Pinpoint the cell where the given text exists, returning its (X, Y) midpoint coordinate. 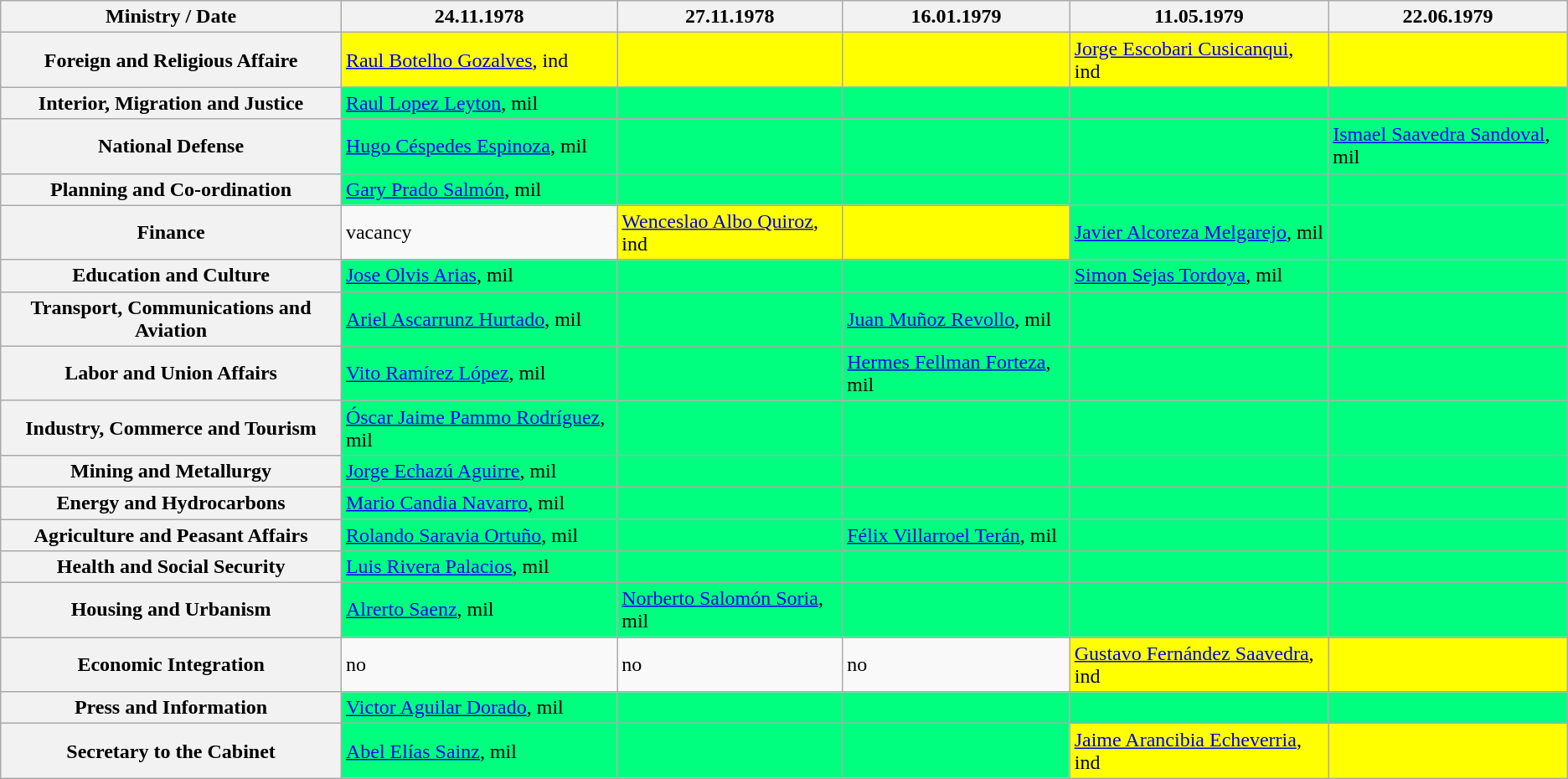
Jaime Arancibia Echeverria, ind (1199, 751)
Ariel Ascarrunz Hurtado, mil (479, 318)
Gary Prado Salmón, mil (479, 189)
Press and Information (171, 708)
11.05.1979 (1199, 17)
Labor and Union Affairs (171, 374)
Jose Olvis Arias, mil (479, 276)
Victor Aguilar Dorado, mil (479, 708)
24.11.1978 (479, 17)
Housing and Urbanism (171, 610)
Transport, Communications and Aviation (171, 318)
Jorge Escobari Cusicanqui, ind (1199, 60)
Mining and Metallurgy (171, 471)
Planning and Co-ordination (171, 189)
Ismael Saavedra Sandoval, mil (1448, 146)
Agriculture and Peasant Affairs (171, 535)
Education and Culture (171, 276)
National Defense (171, 146)
Rolando Saravia Ortuño, mil (479, 535)
Finance (171, 233)
Alrerto Saenz, mil (479, 610)
Jorge Echazú Aguirre, mil (479, 471)
Luis Rivera Palacios, mil (479, 567)
Mario Candia Navarro, mil (479, 503)
Energy and Hydrocarbons (171, 503)
Abel Elías Sainz, mil (479, 751)
Hugo Céspedes Espinoza, mil (479, 146)
Industry, Commerce and Tourism (171, 427)
vacancy (479, 233)
Félix Villarroel Terán, mil (957, 535)
Wenceslao Albo Quiroz, ind (730, 233)
16.01.1979 (957, 17)
Javier Alcoreza Melgarejo, mil (1199, 233)
Secretary to the Cabinet (171, 751)
Norberto Salomón Soria, mil (730, 610)
Gustavo Fernández Saavedra, ind (1199, 665)
Hermes Fellman Forteza, mil (957, 374)
Óscar Jaime Pammo Rodríguez, mil (479, 427)
Interior, Migration and Justice (171, 103)
Vito Ramírez López, mil (479, 374)
Raul Lopez Leyton, mil (479, 103)
Juan Muñoz Revollo, mil (957, 318)
Health and Social Security (171, 567)
27.11.1978 (730, 17)
Raul Botelho Gozalves, ind (479, 60)
Ministry / Date (171, 17)
Simon Sejas Tordoya, mil (1199, 276)
Foreign and Religious Affaire (171, 60)
22.06.1979 (1448, 17)
Economic Integration (171, 665)
